For the text-containing cell, return its midpoint in [x, y] coordinate format. 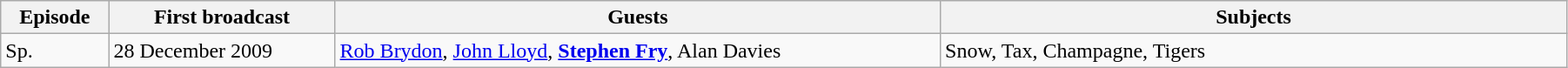
Snow, Tax, Champagne, Tigers [1254, 51]
Guests [638, 17]
Rob Brydon, John Lloyd, Stephen Fry, Alan Davies [638, 51]
Subjects [1254, 17]
28 December 2009 [222, 51]
First broadcast [222, 17]
Episode [55, 17]
Sp. [55, 51]
